Determine the [X, Y] coordinate at the center of the cell enclosing the given text.  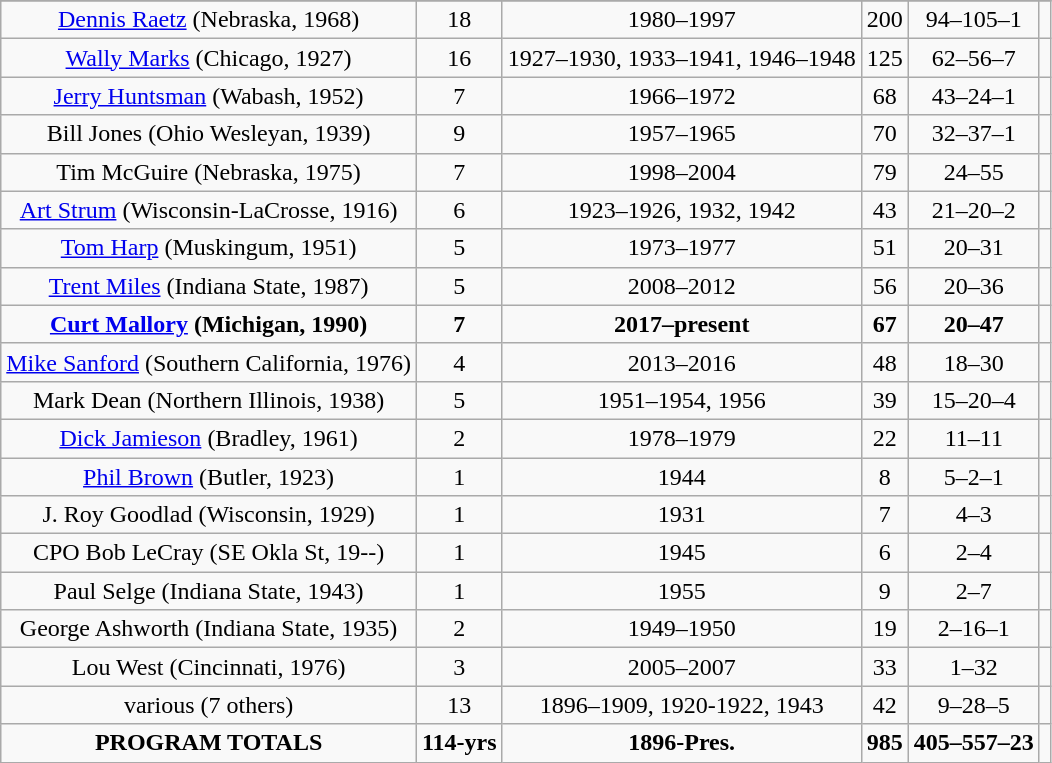
Bill Jones (Ohio Wesleyan, 1939) [209, 134]
43 [884, 210]
1–32 [974, 667]
20–36 [974, 286]
Phil Brown (Butler, 1923) [209, 477]
43–24–1 [974, 96]
2013–2016 [682, 362]
1955 [682, 591]
21–20–2 [974, 210]
1896-Pres. [682, 743]
20–47 [974, 324]
Mike Sanford (Southern California, 1976) [209, 362]
24–55 [974, 172]
39 [884, 400]
Trent Miles (Indiana State, 1987) [209, 286]
16 [459, 58]
67 [884, 324]
1945 [682, 553]
1951–1954, 1956 [682, 400]
51 [884, 248]
4–3 [974, 515]
200 [884, 20]
22 [884, 438]
48 [884, 362]
125 [884, 58]
Mark Dean (Northern Illinois, 1938) [209, 400]
15–20–4 [974, 400]
1927–1930, 1933–1941, 1946–1948 [682, 58]
79 [884, 172]
4 [459, 362]
8 [884, 477]
114-yrs [459, 743]
1973–1977 [682, 248]
Dick Jamieson (Bradley, 1961) [209, 438]
1980–1997 [682, 20]
18 [459, 20]
1949–1950 [682, 629]
3 [459, 667]
1998–2004 [682, 172]
Paul Selge (Indiana State, 1943) [209, 591]
PROGRAM TOTALS [209, 743]
42 [884, 705]
70 [884, 134]
9–28–5 [974, 705]
18–30 [974, 362]
Curt Mallory (Michigan, 1990) [209, 324]
1978–1979 [682, 438]
1896–1909, 1920-1922, 1943 [682, 705]
2017–present [682, 324]
19 [884, 629]
32–37–1 [974, 134]
CPO Bob LeCray (SE Okla St, 19--) [209, 553]
1957–1965 [682, 134]
2–4 [974, 553]
Jerry Huntsman (Wabash, 1952) [209, 96]
2–16–1 [974, 629]
Art Strum (Wisconsin-LaCrosse, 1916) [209, 210]
1923–1926, 1932, 1942 [682, 210]
94–105–1 [974, 20]
Tom Harp (Muskingum, 1951) [209, 248]
Lou West (Cincinnati, 1976) [209, 667]
405–557–23 [974, 743]
2008–2012 [682, 286]
1944 [682, 477]
5–2–1 [974, 477]
985 [884, 743]
Tim McGuire (Nebraska, 1975) [209, 172]
13 [459, 705]
Dennis Raetz (Nebraska, 1968) [209, 20]
1966–1972 [682, 96]
20–31 [974, 248]
2–7 [974, 591]
J. Roy Goodlad (Wisconsin, 1929) [209, 515]
56 [884, 286]
Wally Marks (Chicago, 1927) [209, 58]
1931 [682, 515]
68 [884, 96]
11–11 [974, 438]
33 [884, 667]
George Ashworth (Indiana State, 1935) [209, 629]
various (7 others) [209, 705]
62–56–7 [974, 58]
2005–2007 [682, 667]
